Output the (X, Y) coordinate of the center of the cell containing the given text.  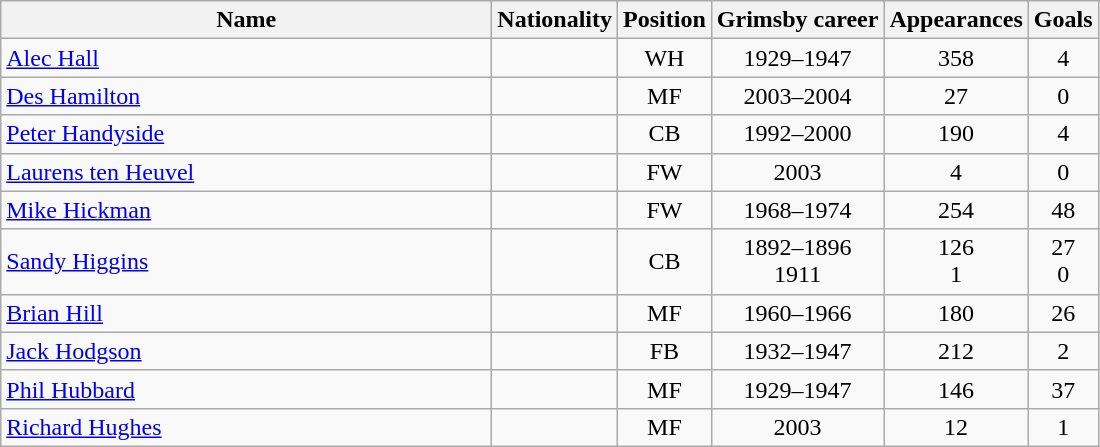
Richard Hughes (246, 427)
48 (1063, 210)
358 (956, 58)
Name (246, 20)
12 (956, 427)
1 (1063, 427)
Brian Hill (246, 313)
254 (956, 210)
WH (665, 58)
Alec Hall (246, 58)
1968–1974 (798, 210)
212 (956, 351)
Peter Handyside (246, 134)
Grimsby career (798, 20)
26 (1063, 313)
27 (956, 96)
1261 (956, 262)
Phil Hubbard (246, 389)
Goals (1063, 20)
Sandy Higgins (246, 262)
190 (956, 134)
1892–18961911 (798, 262)
FB (665, 351)
Laurens ten Heuvel (246, 172)
2003–2004 (798, 96)
Des Hamilton (246, 96)
270 (1063, 262)
Appearances (956, 20)
Jack Hodgson (246, 351)
Mike Hickman (246, 210)
2 (1063, 351)
Nationality (555, 20)
146 (956, 389)
1992–2000 (798, 134)
1932–1947 (798, 351)
1960–1966 (798, 313)
37 (1063, 389)
Position (665, 20)
180 (956, 313)
